Locate the cell with the specified text and output its (X, Y) center coordinate. 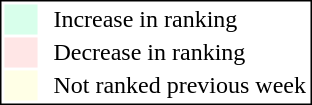
Increase in ranking (180, 19)
Decrease in ranking (180, 53)
Not ranked previous week (180, 85)
